Scan for the cell matching the given text and deliver its [X, Y] coordinate at center. 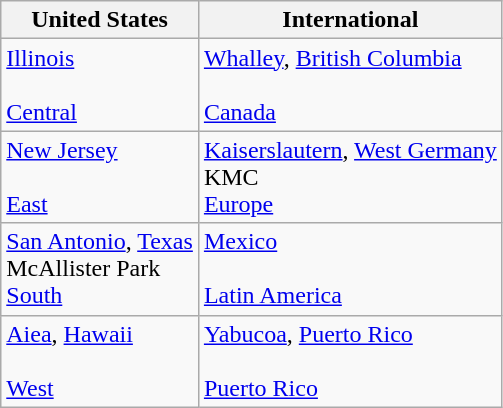
Whalley, British ColumbiaCanada [350, 85]
IllinoisCentral [100, 85]
International [350, 20]
San Antonio, TexasMcAllister ParkSouth [100, 269]
MexicoLatin America [350, 269]
Kaiserslautern, West GermanyKMCEurope [350, 177]
Aiea, HawaiiWest [100, 361]
Yabucoa, Puerto RicoPuerto Rico [350, 361]
United States [100, 20]
New JerseyEast [100, 177]
